Determine the (X, Y) coordinate at the center of the cell enclosing the given text.  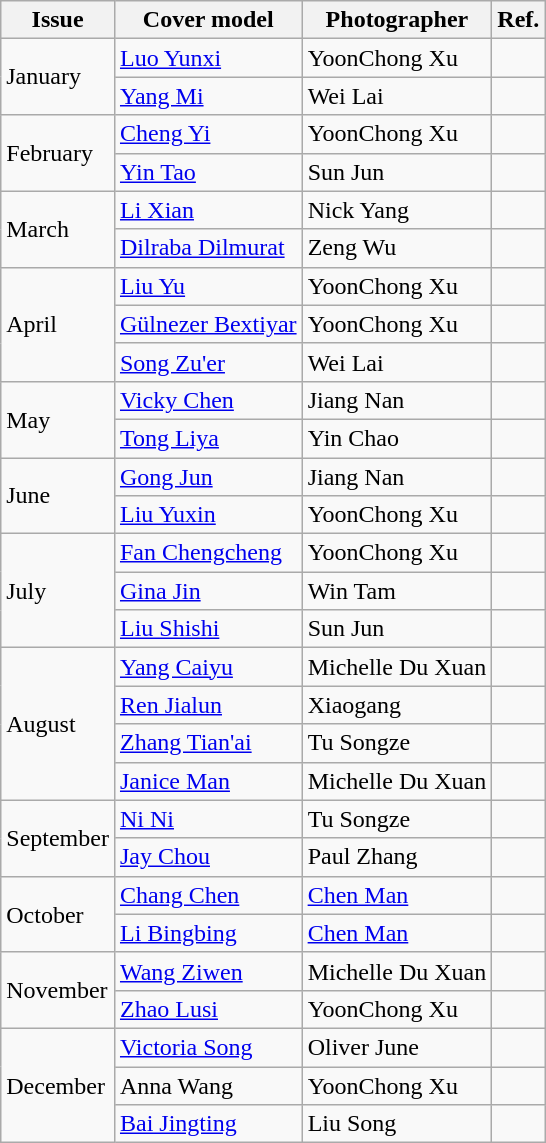
Yang Mi (208, 96)
Issue (58, 20)
Gong Jun (208, 477)
Cheng Yi (208, 134)
July (58, 591)
Victoria Song (208, 1047)
Wang Ziwen (208, 971)
Janice Man (208, 781)
Dilraba Dilmurat (208, 248)
September (58, 838)
Gülnezer Bextiyar (208, 324)
Jay Chou (208, 857)
Li Bingbing (208, 933)
Bai Jingting (208, 1124)
December (58, 1085)
Liu Yu (208, 286)
Chang Chen (208, 895)
Song Zu'er (208, 362)
Vicky Chen (208, 400)
Gina Jin (208, 591)
Yin Chao (397, 438)
Oliver June (397, 1047)
Zhang Tian'ai (208, 743)
March (58, 229)
February (58, 153)
Cover model (208, 20)
Yin Tao (208, 172)
October (58, 914)
Nick Yang (397, 210)
Yang Caiyu (208, 667)
May (58, 419)
Luo Yunxi (208, 58)
Xiaogang (397, 705)
Win Tam (397, 591)
Ni Ni (208, 819)
August (58, 724)
April (58, 324)
January (58, 77)
Zhao Lusi (208, 1009)
Tong Liya (208, 438)
November (58, 990)
Photographer (397, 20)
Liu Song (397, 1124)
Paul Zhang (397, 857)
Ref. (518, 20)
Ren Jialun (208, 705)
Liu Shishi (208, 629)
June (58, 496)
Li Xian (208, 210)
Zeng Wu (397, 248)
Liu Yuxin (208, 515)
Fan Chengcheng (208, 553)
Anna Wang (208, 1085)
